Provide the (x, y) coordinate of the cell's center where the given text is located.  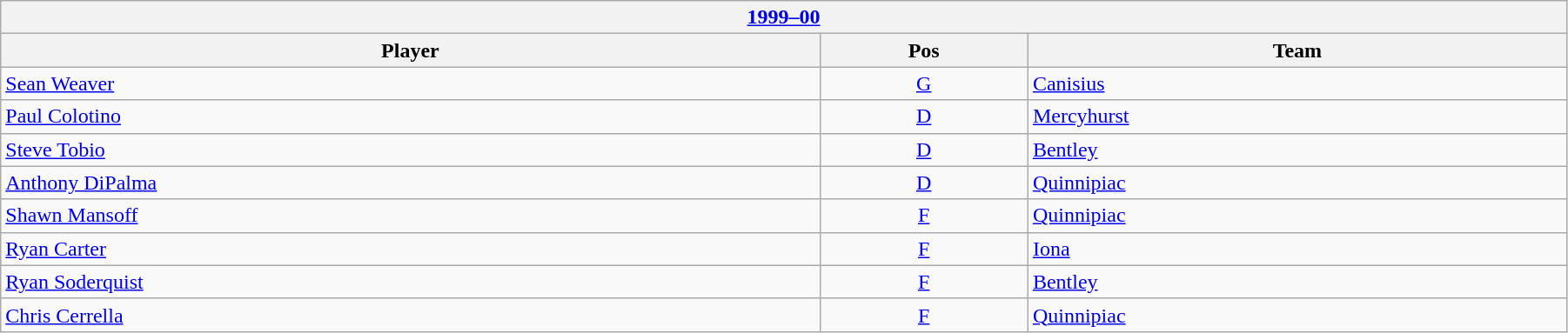
G (924, 83)
Paul Colotino (411, 117)
Iona (1297, 249)
Canisius (1297, 83)
Ryan Soderquist (411, 282)
Shawn Mansoff (411, 216)
Mercyhurst (1297, 117)
1999–00 (784, 17)
Player (411, 50)
Team (1297, 50)
Pos (924, 50)
Ryan Carter (411, 249)
Anthony DiPalma (411, 183)
Chris Cerrella (411, 315)
Sean Weaver (411, 83)
Steve Tobio (411, 150)
